Pinpoint the cell where the given text exists, returning its [X, Y] midpoint coordinate. 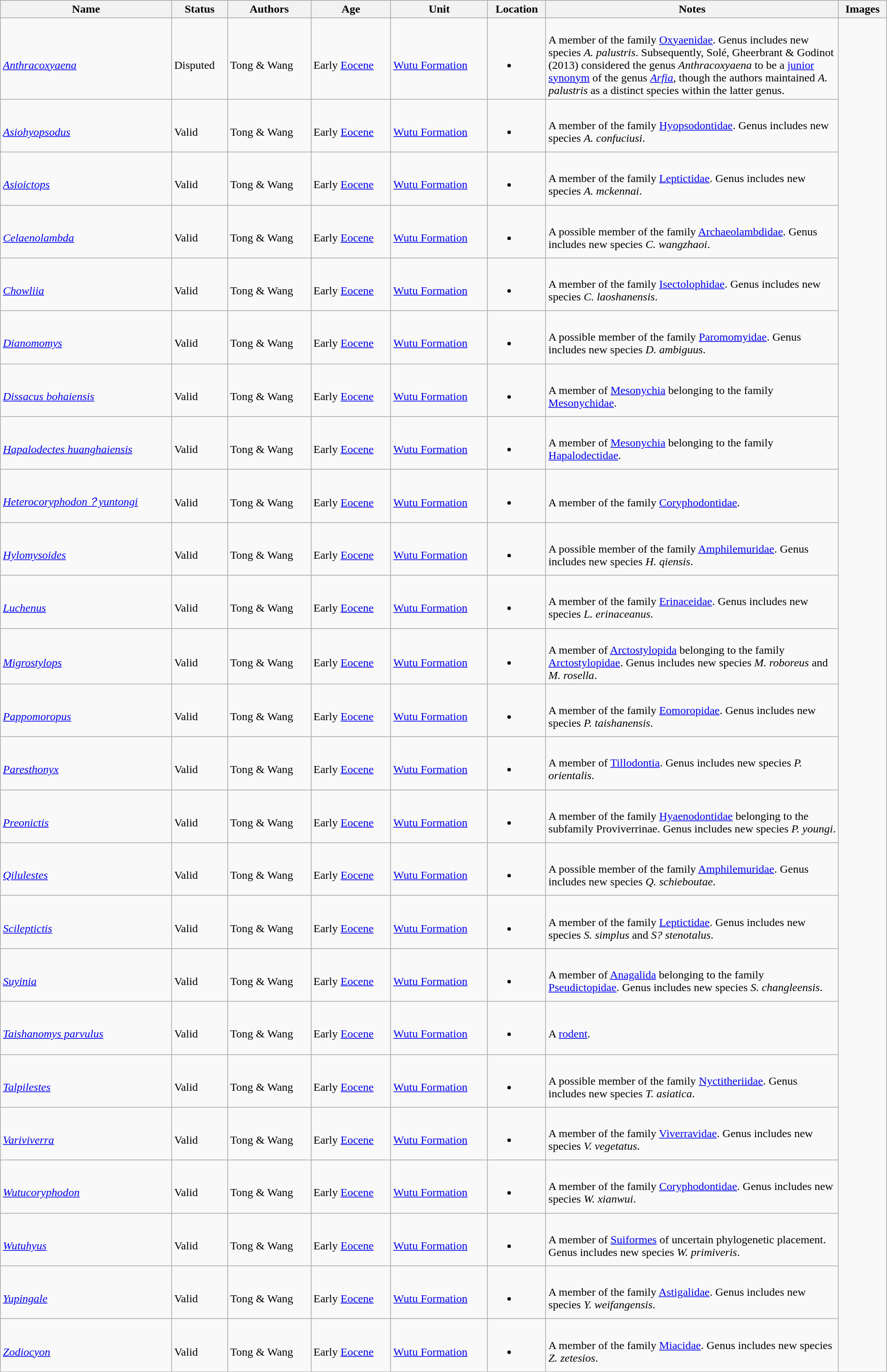
A member of the family Astigalidae. Genus includes new species Y. weifangensis. [692, 1292]
A possible member of the family Paromomyidae. Genus includes new species D. ambiguus. [692, 337]
Dissacus bohaiensis [86, 390]
A member of the family Erinaceidae. Genus includes new species L. erinaceanus. [692, 602]
Hylomysoides [86, 548]
A member of the family Leptictidae. Genus includes new species S. simplus and S? stenotalus. [692, 922]
Asioictops [86, 179]
Scileptictis [86, 922]
A possible member of the family Archaeolambdidae. Genus includes new species C. wangzhaoi. [692, 231]
A possible member of the family Nyctitheriidae. Genus includes new species T. asiatica. [692, 1081]
A member of Mesonychia belonging to the family Mesonychidae. [692, 390]
Heterocoryphodon？yuntongi [86, 496]
Yupingale [86, 1292]
Anthracoxyaena [86, 59]
Zodiocyon [86, 1345]
A member of the family Leptictidae. Genus includes new species A. mckennai. [692, 179]
Paresthonyx [86, 764]
Qilulestes [86, 869]
A member of the family Viverravidae. Genus includes new species V. vegetatus. [692, 1133]
Name [86, 9]
A member of the family Hyaenodontidae belonging to the subfamily Proviverrinae. Genus includes new species P. youngi. [692, 816]
A member of the family Hyopsodontidae. Genus includes new species A. confuciusi. [692, 125]
A member of the family Eomoropidae. Genus includes new species P. taishanensis. [692, 710]
A member of the family Coryphodontidae. Genus includes new species W. xianwui. [692, 1187]
Location [516, 9]
Unit [439, 9]
A member of Tillodontia. Genus includes new species P. orientalis. [692, 764]
A rodent. [692, 1028]
Wutuhyus [86, 1239]
Preonictis [86, 816]
Notes [692, 9]
Pappomoropus [86, 710]
Celaenolambda [86, 231]
Age [351, 9]
Taishanomys parvulus [86, 1028]
A possible member of the family Amphilemuridae. Genus includes new species Q. schieboutae. [692, 869]
Suyinia [86, 975]
Asiohyopsodus [86, 125]
Variviverra [86, 1133]
Disputed [199, 59]
Images [863, 9]
Chowliia [86, 285]
A member of Mesonychia belonging to the family Hapalodectidae. [692, 443]
A member of the family Miacidae. Genus includes new species Z. zetesios. [692, 1345]
A member of Suiformes of uncertain phylogenetic placement. Genus includes new species W. primiveris. [692, 1239]
A possible member of the family Amphilemuridae. Genus includes new species H. qiensis. [692, 548]
Dianomomys [86, 337]
Talpilestes [86, 1081]
Hapalodectes huanghaiensis [86, 443]
Luchenus [86, 602]
A member of the family Isectolophidae. Genus includes new species C. laoshanensis. [692, 285]
Status [199, 9]
A member of Arctostylopida belonging to the family Arctostylopidae. Genus includes new species M. roboreus and M. rosella. [692, 656]
Migrostylops [86, 656]
A member of Anagalida belonging to the family Pseudictopidae. Genus includes new species S. changleensis. [692, 975]
Wutucoryphodon [86, 1187]
A member of the family Coryphodontidae. [692, 496]
Authors [269, 9]
